Return the [x, y] coordinate for the center point of the cell that contains the specified text.  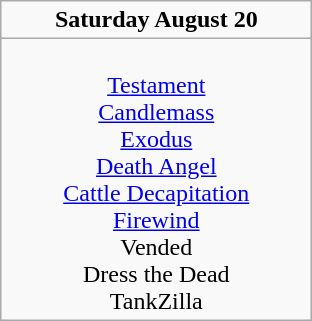
Saturday August 20 [156, 20]
TestamentCandlemassExodusDeath AngelCattle DecapitationFirewindVendedDress the DeadTankZilla [156, 180]
